Extract the [X, Y] coordinate from the center of the cell holding the provided text.  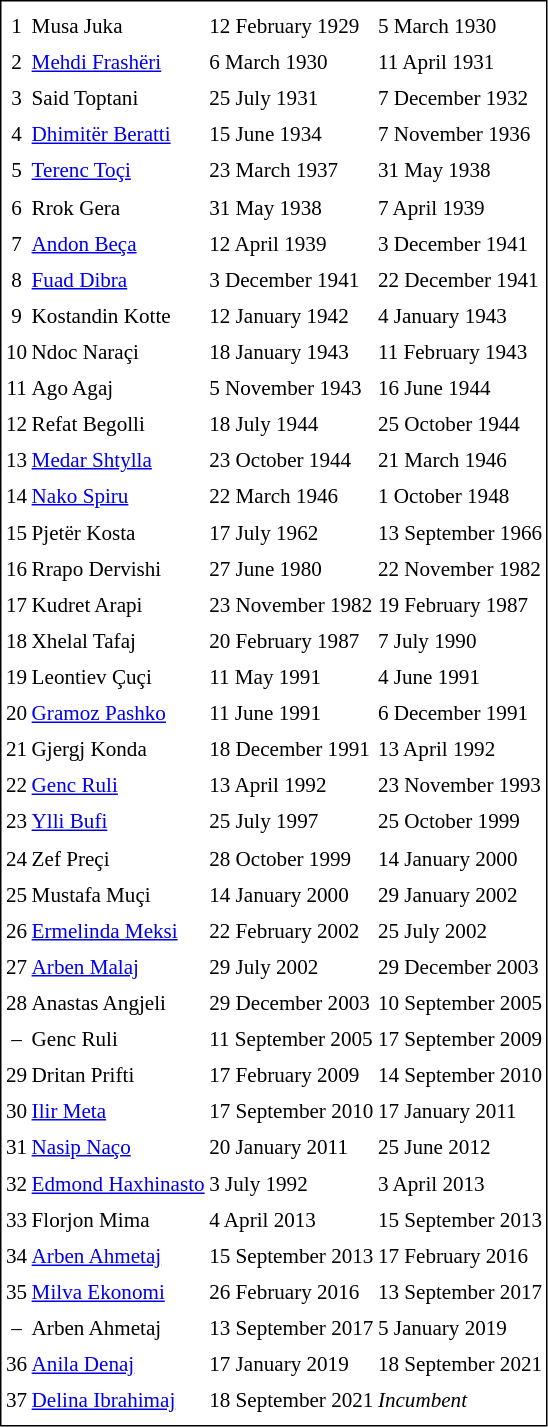
15 [16, 533]
Terenc Toçi [118, 171]
Ylli Bufi [118, 822]
Gjergj Konda [118, 750]
28 [16, 1003]
Leontiev Çuçi [118, 677]
Florjon Mima [118, 1220]
4 April 2013 [291, 1220]
10 September 2005 [460, 1003]
3 July 1992 [291, 1184]
Rrapo Dervishi [118, 569]
8 [16, 280]
16 June 1944 [460, 388]
18 [16, 641]
30 [16, 1111]
Gramoz Pashko [118, 714]
18 January 1943 [291, 352]
27 [16, 967]
Milva Ekonomi [118, 1292]
11 May 1991 [291, 677]
28 October 1999 [291, 858]
31 [16, 1148]
6 [16, 207]
Arben Malaj [118, 967]
11 [16, 388]
Nasip Naço [118, 1148]
19 [16, 677]
Dhimitër Beratti [118, 135]
1 October 1948 [460, 497]
33 [16, 1220]
17 February 2009 [291, 1075]
25 June 2012 [460, 1148]
25 October 1944 [460, 424]
4 [16, 135]
7 [16, 243]
Musa Juka [118, 26]
6 December 1991 [460, 714]
Ermelinda Meksi [118, 931]
27 June 1980 [291, 569]
5 November 1943 [291, 388]
Zef Preçi [118, 858]
2 [16, 63]
5 [16, 171]
3 [16, 99]
17 September 2009 [460, 1039]
22 March 1946 [291, 497]
Anastas Angjeli [118, 1003]
17 July 1962 [291, 533]
32 [16, 1184]
11 June 1991 [291, 714]
35 [16, 1292]
7 November 1936 [460, 135]
6 March 1930 [291, 63]
Ilir Meta [118, 1111]
12 January 1942 [291, 316]
21 [16, 750]
Refat Begolli [118, 424]
Nako Spiru [118, 497]
5 March 1930 [460, 26]
5 January 2019 [460, 1328]
Rrok Gera [118, 207]
7 July 1990 [460, 641]
17 January 2019 [291, 1365]
13 September 1966 [460, 533]
22 February 2002 [291, 931]
11 February 1943 [460, 352]
26 February 2016 [291, 1292]
Anila Denaj [118, 1365]
24 [16, 858]
16 [16, 569]
22 November 1982 [460, 569]
22 December 1941 [460, 280]
Dritan Prifti [118, 1075]
13 [16, 460]
4 January 1943 [460, 316]
26 [16, 931]
23 November 1982 [291, 605]
Said Toptani [118, 99]
17 [16, 605]
Mehdi Frashëri [118, 63]
20 January 2011 [291, 1148]
Edmond Haxhinasto [118, 1184]
3 April 2013 [460, 1184]
Medar Shtylla [118, 460]
11 September 2005 [291, 1039]
18 December 1991 [291, 750]
17 January 2011 [460, 1111]
7 April 1939 [460, 207]
25 July 1997 [291, 822]
20 [16, 714]
4 June 1991 [460, 677]
12 April 1939 [291, 243]
25 July 1931 [291, 99]
23 March 1937 [291, 171]
10 [16, 352]
29 January 2002 [460, 894]
1 [16, 26]
23 October 1944 [291, 460]
29 July 2002 [291, 967]
23 November 1993 [460, 786]
25 October 1999 [460, 822]
17 February 2016 [460, 1256]
34 [16, 1256]
36 [16, 1365]
11 April 1931 [460, 63]
Fuad Dibra [118, 280]
12 February 1929 [291, 26]
Mustafa Muçi [118, 894]
7 December 1932 [460, 99]
Ago Agaj [118, 388]
23 [16, 822]
Kostandin Kotte [118, 316]
20 February 1987 [291, 641]
15 June 1934 [291, 135]
12 [16, 424]
14 [16, 497]
18 July 1944 [291, 424]
17 September 2010 [291, 1111]
19 February 1987 [460, 605]
22 [16, 786]
37 [16, 1401]
9 [16, 316]
Pjetër Kosta [118, 533]
Ndoc Naraçi [118, 352]
Delina Ibrahimaj [118, 1401]
Andon Beça [118, 243]
21 March 1946 [460, 460]
Incumbent [460, 1401]
14 September 2010 [460, 1075]
25 [16, 894]
25 July 2002 [460, 931]
Kudret Arapi [118, 605]
29 [16, 1075]
Xhelal Tafaj [118, 641]
